Locate the cell with the specified text and output its (x, y) center coordinate. 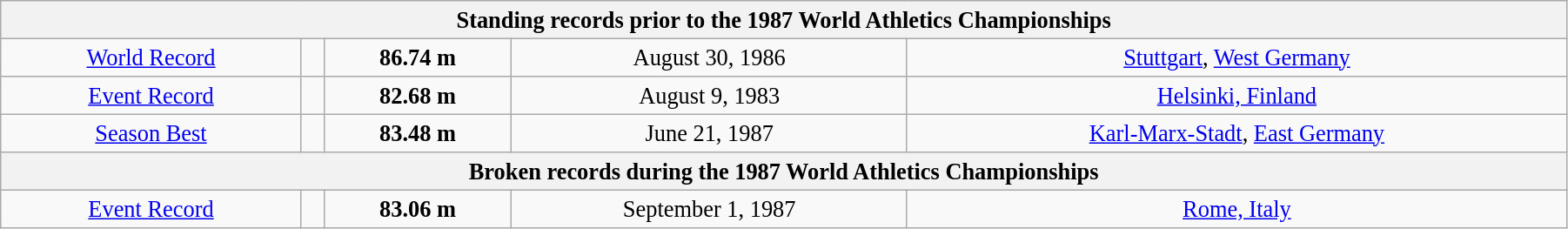
June 21, 1987 (709, 133)
September 1, 1987 (709, 209)
Season Best (151, 133)
World Record (151, 57)
August 9, 1983 (709, 95)
Karl-Marx-Stadt, East Germany (1236, 133)
83.48 m (418, 133)
Helsinki, Finland (1236, 95)
86.74 m (418, 57)
August 30, 1986 (709, 57)
Rome, Italy (1236, 209)
Stuttgart, West Germany (1236, 57)
83.06 m (418, 209)
Standing records prior to the 1987 World Athletics Championships (784, 19)
Broken records during the 1987 World Athletics Championships (784, 172)
82.68 m (418, 95)
